Scan for the cell matching the given text and deliver its [x, y] coordinate at center. 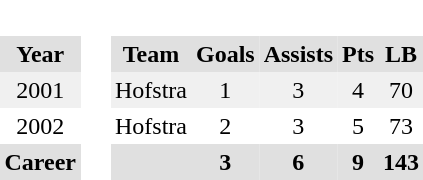
2002 [40, 126]
5 [358, 126]
2 [225, 126]
Year [40, 54]
Pts [358, 54]
1 [225, 90]
Team [152, 54]
6 [298, 162]
9 [358, 162]
Goals [225, 54]
Assists [298, 54]
2001 [40, 90]
4 [358, 90]
Career [40, 162]
